Determine the (x, y) coordinate at the center of the cell enclosing the given text.  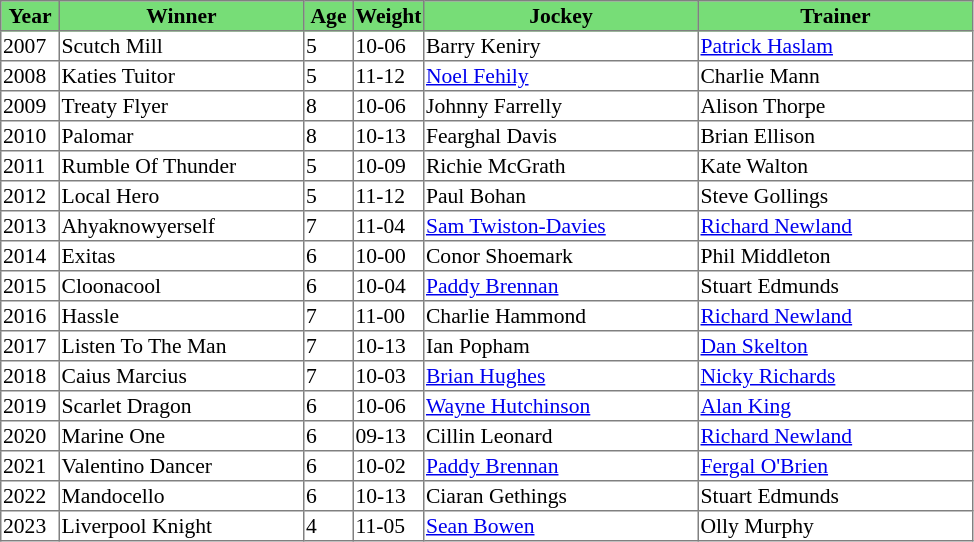
Fearghal Davis (561, 136)
09-13 (388, 436)
Year (30, 16)
Sean Bowen (561, 526)
Age (329, 16)
Rumble Of Thunder (181, 166)
Valentino Dancer (181, 466)
2007 (30, 46)
2021 (30, 466)
Alison Thorpe (835, 106)
Dan Skelton (835, 346)
Hassle (181, 316)
Ian Popham (561, 346)
Weight (388, 16)
2015 (30, 286)
Olly Murphy (835, 526)
2020 (30, 436)
2008 (30, 76)
Winner (181, 16)
Treaty Flyer (181, 106)
10-02 (388, 466)
Noel Fehily (561, 76)
Charlie Mann (835, 76)
Alan King (835, 406)
2022 (30, 496)
Cloonacool (181, 286)
2023 (30, 526)
Patrick Haslam (835, 46)
Jockey (561, 16)
10-04 (388, 286)
Charlie Hammond (561, 316)
Kate Walton (835, 166)
10-03 (388, 376)
Mandocello (181, 496)
Brian Hughes (561, 376)
2018 (30, 376)
10-00 (388, 256)
Cillin Leonard (561, 436)
Scarlet Dragon (181, 406)
Fergal O'Brien (835, 466)
Conor Shoemark (561, 256)
2014 (30, 256)
Nicky Richards (835, 376)
10-09 (388, 166)
2019 (30, 406)
4 (329, 526)
Brian Ellison (835, 136)
Johnny Farrelly (561, 106)
2010 (30, 136)
Richie McGrath (561, 166)
Sam Twiston-Davies (561, 226)
Local Hero (181, 196)
Ciaran Gethings (561, 496)
Wayne Hutchinson (561, 406)
Katies Tuitor (181, 76)
Caius Marcius (181, 376)
2017 (30, 346)
Ahyaknowyerself (181, 226)
2011 (30, 166)
Listen To The Man (181, 346)
11-04 (388, 226)
Steve Gollings (835, 196)
2009 (30, 106)
Exitas (181, 256)
11-00 (388, 316)
Phil Middleton (835, 256)
Paul Bohan (561, 196)
2013 (30, 226)
Trainer (835, 16)
2016 (30, 316)
Barry Keniry (561, 46)
Liverpool Knight (181, 526)
Palomar (181, 136)
Marine One (181, 436)
2012 (30, 196)
11-05 (388, 526)
Scutch Mill (181, 46)
